Locate the cell with the specified text and output its [X, Y] center coordinate. 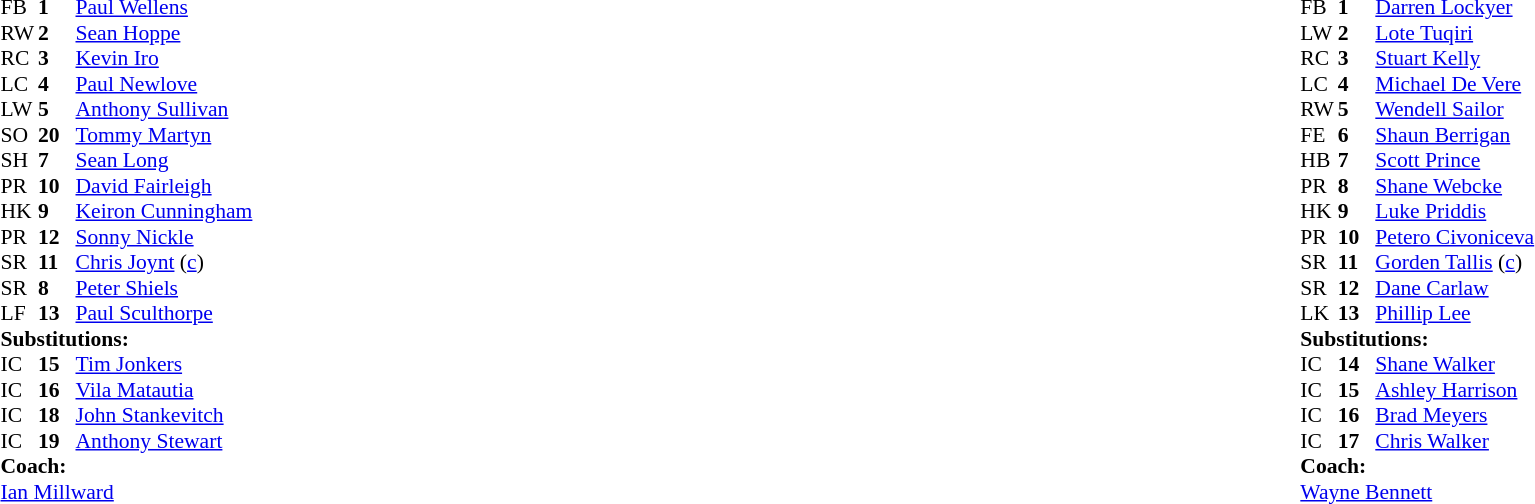
Phillip Lee [1454, 313]
Brad Meyers [1454, 415]
Michael De Vere [1454, 84]
Anthony Stewart [164, 441]
Tim Jonkers [164, 365]
Keiron Cunningham [164, 211]
Sean Long [164, 161]
LF [19, 313]
Scott Prince [1454, 161]
FE [1319, 135]
Shane Webcke [1454, 186]
Vila Matautia [164, 390]
18 [57, 415]
17 [1357, 441]
Lote Tuqiri [1454, 33]
LK [1319, 313]
SO [19, 135]
Chris Walker [1454, 441]
Chris Joynt (c) [164, 263]
SH [19, 161]
19 [57, 441]
Ashley Harrison [1454, 390]
6 [1357, 135]
Stuart Kelly [1454, 59]
John Stankevitch [164, 415]
Luke Priddis [1454, 211]
14 [1357, 365]
Dane Carlaw [1454, 288]
Peter Shiels [164, 288]
Shane Walker [1454, 365]
Paul Newlove [164, 84]
Tommy Martyn [164, 135]
Wendell Sailor [1454, 109]
Sonny Nickle [164, 237]
Kevin Iro [164, 59]
Sean Hoppe [164, 33]
Shaun Berrigan [1454, 135]
20 [57, 135]
Petero Civoniceva [1454, 237]
Paul Sculthorpe [164, 313]
David Fairleigh [164, 186]
HB [1319, 161]
Anthony Sullivan [164, 109]
Gorden Tallis (c) [1454, 263]
